Determine the [X, Y] coordinate at the center of the cell enclosing the given text.  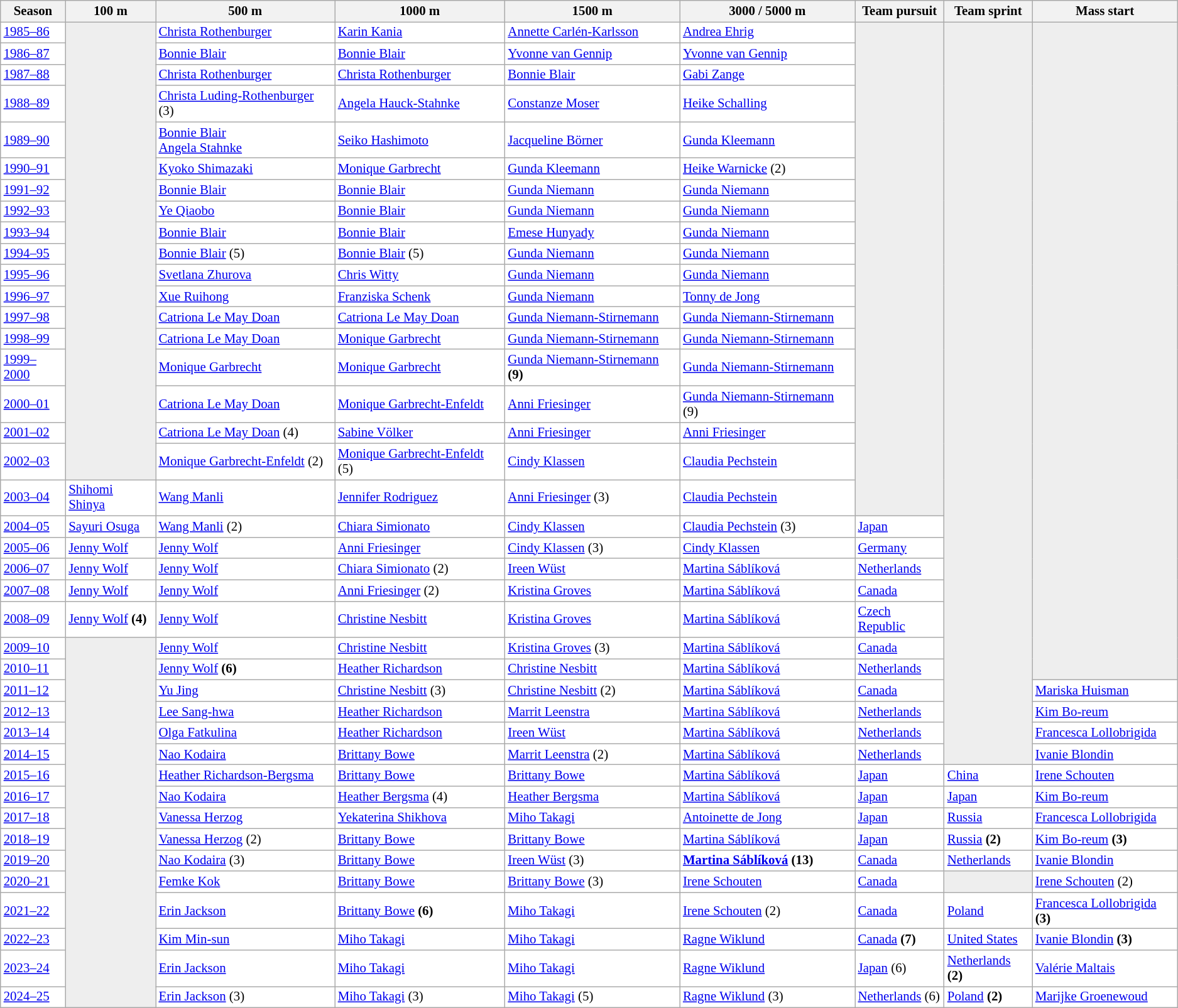
Nao Kodaira (3) [245, 860]
Brittany Bowe (3) [592, 882]
2015–16 [33, 776]
Bonnie Blair Angela Stahnke [245, 140]
Emese Hunyady [592, 232]
500 m [245, 11]
2016–17 [33, 797]
2007–08 [33, 590]
1988–89 [33, 104]
2014–15 [33, 754]
Sayuri Osuga [111, 527]
Monique Garbrecht-Enfeldt (2) [245, 462]
2019–20 [33, 860]
Canada (7) [900, 940]
Anni Friesinger (3) [592, 498]
Czech Republic [900, 619]
3000 / 5000 m [768, 11]
1000 m [420, 11]
1995–96 [33, 275]
Valérie Maltais [1105, 968]
Chiara Simionato [420, 527]
Anni Friesinger (2) [420, 590]
Season [33, 11]
Russia (2) [988, 839]
Poland [988, 911]
Jacqueline Börner [592, 140]
2001–02 [33, 433]
2000–01 [33, 404]
2006–07 [33, 569]
Shihomi Shinya [111, 498]
2023–24 [33, 968]
1992–93 [33, 211]
Christa Luding-Rothenburger (3) [245, 104]
1999–2000 [33, 367]
Monique Garbrecht-Enfeldt [420, 404]
Heike Schalling [768, 104]
Chiara Simionato (2) [420, 569]
Annette Carlén-Karlsson [592, 32]
2002–03 [33, 462]
Brittany Bowe (6) [420, 911]
Team sprint [988, 11]
Miho Takagi (5) [592, 997]
1990–91 [33, 169]
Andrea Ehrig [768, 32]
Francesca Lollobrigida (3) [1105, 911]
Heather Bergsma (4) [420, 797]
Xue Ruihong [245, 296]
Yekaterina Shikhova [420, 818]
Jennifer Rodriguez [420, 498]
Erin Jackson (3) [245, 997]
2017–18 [33, 818]
Ye Qiaobo [245, 211]
United States [988, 940]
Ragne Wiklund (3) [768, 997]
1500 m [592, 11]
Constanze Moser [592, 104]
2018–19 [33, 839]
Lee Sang-hwa [245, 712]
1991–92 [33, 190]
Germany [900, 548]
2021–22 [33, 911]
Seiko Hashimoto [420, 140]
Heather Bergsma [592, 797]
Franziska Schenk [420, 296]
1998–99 [33, 339]
2022–23 [33, 940]
Wang Manli (2) [245, 527]
Ireen Wüst (3) [592, 860]
Christine Nesbitt (3) [420, 690]
Mass start [1105, 11]
Heather Richardson-Bergsma [245, 776]
Christine Nesbitt (2) [592, 690]
2020–21 [33, 882]
Angela Hauck-Stahnke [420, 104]
2011–12 [33, 690]
Miho Takagi (3) [420, 997]
Wang Manli [245, 498]
2024–25 [33, 997]
Jenny Wolf (6) [245, 669]
100 m [111, 11]
2004–05 [33, 527]
1993–94 [33, 232]
Kim Bo-reum (3) [1105, 839]
Femke Kok [245, 882]
Monique Garbrecht-Enfeldt (5) [420, 462]
Yu Jing [245, 690]
Ivanie Blondin (3) [1105, 940]
Karin Kania [420, 32]
Kim Min-sun [245, 940]
Japan (6) [900, 968]
2008–09 [33, 619]
Marrit Leenstra (2) [592, 754]
2009–10 [33, 648]
Sabine Völker [420, 433]
Claudia Pechstein (3) [768, 527]
1989–90 [33, 140]
1997–98 [33, 318]
Marrit Leenstra [592, 712]
Jenny Wolf (4) [111, 619]
2013–14 [33, 733]
1996–97 [33, 296]
Netherlands (2) [988, 968]
Vanessa Herzog [245, 818]
Netherlands (6) [900, 997]
Olga Fatkulina [245, 733]
2003–04 [33, 498]
1987–88 [33, 75]
1986–87 [33, 53]
2005–06 [33, 548]
China [988, 776]
Catriona Le May Doan (4) [245, 433]
Heike Warnicke (2) [768, 169]
Vanessa Herzog (2) [245, 839]
2012–13 [33, 712]
Gabi Zange [768, 75]
Martina Sáblíková (13) [768, 860]
Tonny de Jong [768, 296]
2010–11 [33, 669]
Kristina Groves (3) [592, 648]
1985–86 [33, 32]
Marijke Groenewoud [1105, 997]
Kyoko Shimazaki [245, 169]
Cindy Klassen (3) [592, 548]
Poland (2) [988, 997]
1994–95 [33, 254]
Team pursuit [900, 11]
Svetlana Zhurova [245, 275]
Russia [988, 818]
Chris Witty [420, 275]
Mariska Huisman [1105, 690]
Antoinette de Jong [768, 818]
